Return the (x, y) coordinate for the center point of the cell that contains the specified text.  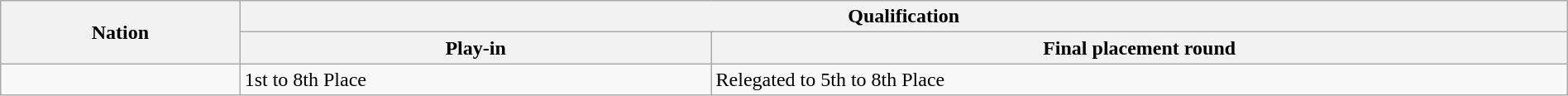
Play-in (476, 48)
Nation (121, 32)
Relegated to 5th to 8th Place (1140, 79)
Final placement round (1140, 48)
Qualification (903, 17)
1st to 8th Place (476, 79)
